Scan for the cell matching the given text and deliver its [X, Y] coordinate at center. 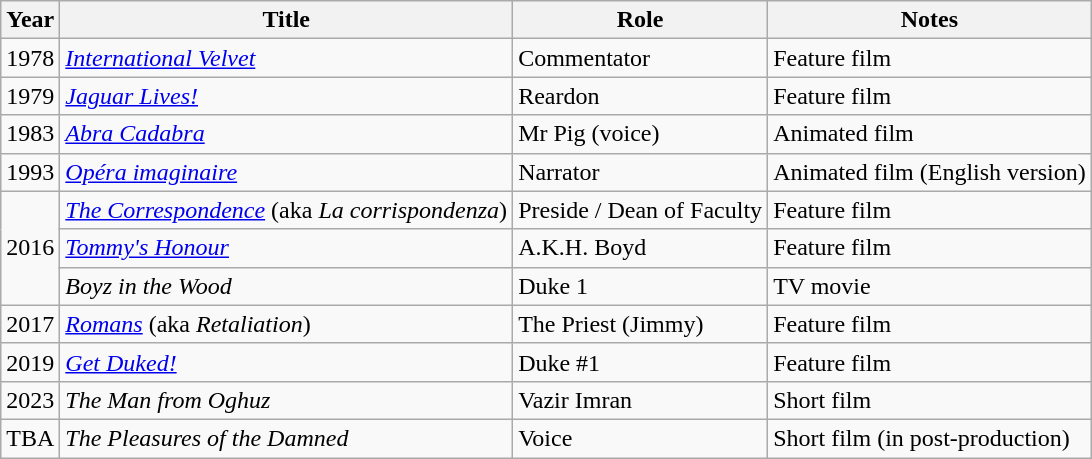
Title [286, 20]
Boyz in the Wood [286, 286]
Romans (aka Retaliation) [286, 324]
Role [640, 20]
Abra Cadabra [286, 134]
Year [30, 20]
2019 [30, 362]
Narrator [640, 172]
Commentator [640, 58]
International Velvet [286, 58]
2016 [30, 248]
A.K.H. Boyd [640, 248]
The Correspondence (aka La corrispondenza) [286, 210]
The Man from Oghuz [286, 400]
Jaguar Lives! [286, 96]
Reardon [640, 96]
TV movie [930, 286]
Animated film [930, 134]
The Pleasures of the Damned [286, 438]
Opéra imaginaire [286, 172]
Duke 1 [640, 286]
Vazir Imran [640, 400]
1978 [30, 58]
2017 [30, 324]
TBA [30, 438]
Short film [930, 400]
Notes [930, 20]
1993 [30, 172]
1979 [30, 96]
Preside / Dean of Faculty [640, 210]
2023 [30, 400]
Mr Pig (voice) [640, 134]
1983 [30, 134]
Tommy's Honour [286, 248]
Duke #1 [640, 362]
Get Duked! [286, 362]
Voice [640, 438]
Animated film (English version) [930, 172]
Short film (in post-production) [930, 438]
The Priest (Jimmy) [640, 324]
